Return (x, y) of the center of cell containing provided text 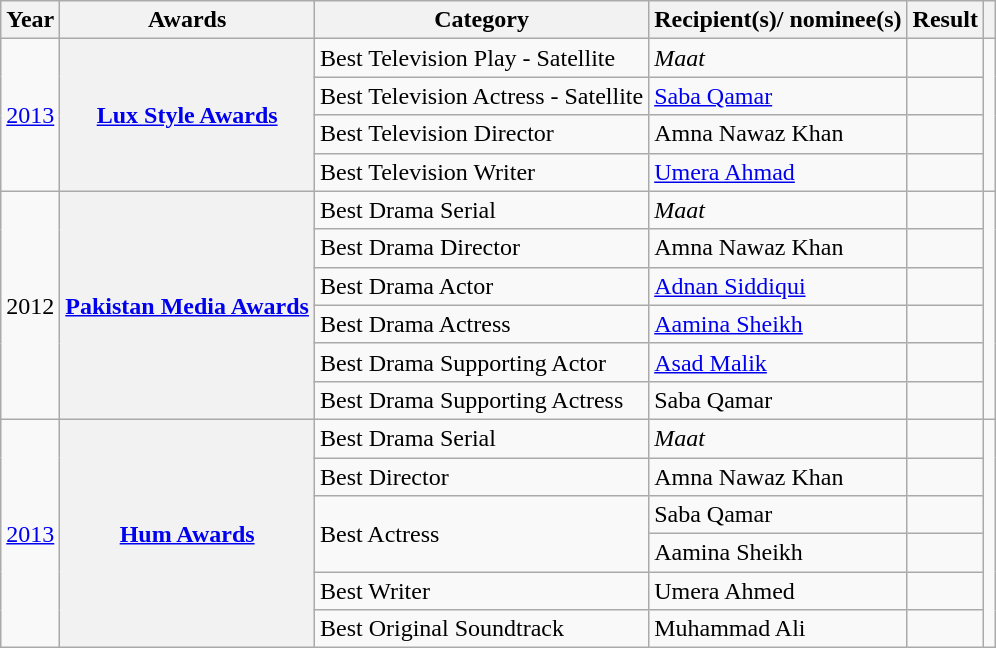
Best Actress (481, 534)
Muhammad Ali (778, 629)
Result (945, 20)
Best Drama Actress (481, 324)
Hum Awards (188, 533)
Umera Ahmed (778, 591)
Umera Ahmad (778, 172)
Best Television Director (481, 134)
Lux Style Awards (188, 115)
Pakistan Media Awards (188, 305)
Best Drama Director (481, 248)
Best Director (481, 477)
Best Drama Supporting Actress (481, 400)
Best Original Soundtrack (481, 629)
Best Drama Supporting Actor (481, 362)
Best Television Writer (481, 172)
Best Drama Actor (481, 286)
Awards (188, 20)
Asad Malik (778, 362)
Recipient(s)/ nominee(s) (778, 20)
Best Television Actress - Satellite (481, 96)
Category (481, 20)
Best Writer (481, 591)
2012 (30, 305)
Adnan Siddiqui (778, 286)
Year (30, 20)
Best Television Play - Satellite (481, 58)
